Return (X, Y) of the center of cell containing provided text 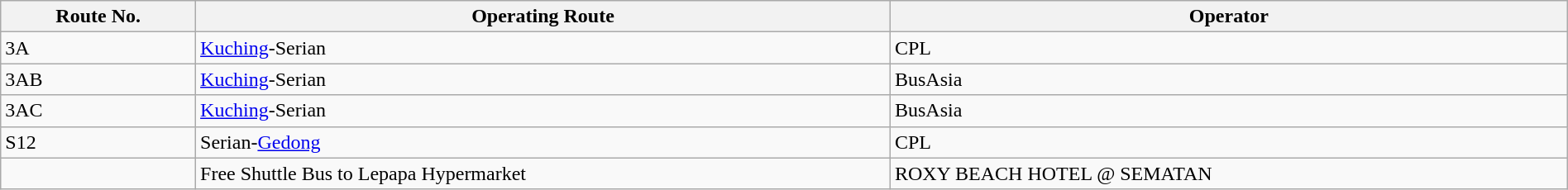
Operator (1229, 17)
ROXY BEACH HOTEL @ SEMATAN (1229, 173)
3AC (98, 111)
3AB (98, 79)
Operating Route (543, 17)
Route No. (98, 17)
S12 (98, 142)
Free Shuttle Bus to Lepapa Hypermarket (543, 173)
3A (98, 48)
Serian-Gedong (543, 142)
